Return [X, Y] of the center of cell containing provided text 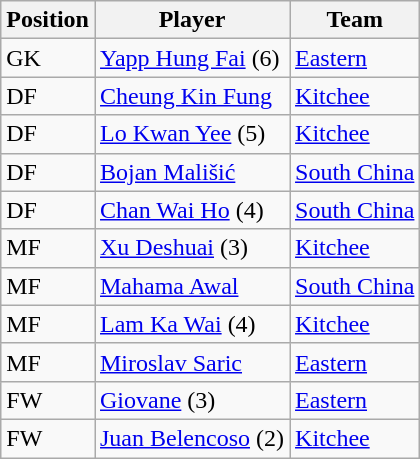
Xu Deshuai (3) [192, 248]
Giovane (3) [192, 400]
Mahama Awal [192, 286]
Player [192, 20]
GK [48, 58]
Position [48, 20]
Cheung Kin Fung [192, 96]
Bojan Mališić [192, 172]
Chan Wai Ho (4) [192, 210]
Miroslav Saric [192, 362]
Yapp Hung Fai (6) [192, 58]
Team [355, 20]
Juan Belencoso (2) [192, 438]
Lo Kwan Yee (5) [192, 134]
Lam Ka Wai (4) [192, 324]
